Extract the (X, Y) coordinate from the center of the cell holding the provided text.  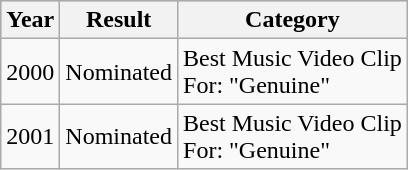
Year (30, 20)
2000 (30, 72)
Category (293, 20)
Result (119, 20)
2001 (30, 136)
